For the text-containing cell, return its midpoint in [x, y] coordinate format. 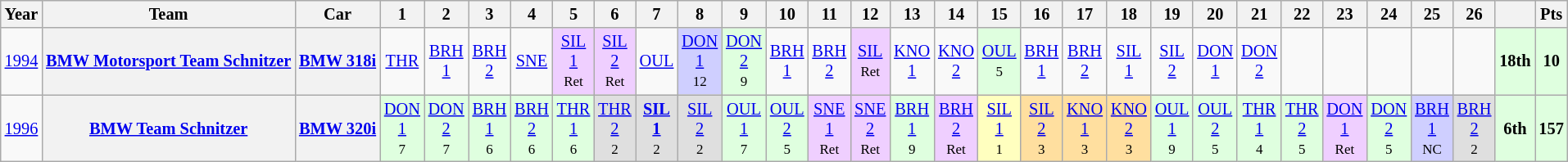
26 [1475, 14]
BMW Motorsport Team Schnitzer [169, 61]
KNO23 [1129, 128]
8 [700, 14]
17 [1085, 14]
OUL [657, 61]
KNO1 [912, 61]
BRH16 [490, 128]
DON29 [744, 61]
9 [744, 14]
15 [999, 14]
THR25 [1302, 128]
6th [1515, 128]
SIL11 [999, 128]
SIL12 [657, 128]
157 [1552, 128]
BRH26 [532, 128]
2 [446, 14]
BMW Team Schnitzer [169, 128]
SIL23 [1042, 128]
SIL22 [700, 128]
SNE2Ret [870, 128]
THR14 [1259, 128]
BRH22 [1475, 128]
20 [1215, 14]
DON17 [402, 128]
Team [169, 14]
24 [1389, 14]
25 [1432, 14]
BRH2Ret [956, 128]
OUL19 [1172, 128]
21 [1259, 14]
DON25 [1389, 128]
18 [1129, 14]
THR22 [614, 128]
BRH19 [912, 128]
SIL1Ret [573, 61]
19 [1172, 14]
OUL5 [999, 61]
12 [870, 14]
4 [532, 14]
23 [1344, 14]
THR16 [573, 128]
SILRet [870, 61]
Year [21, 14]
3 [490, 14]
DON27 [446, 128]
13 [912, 14]
SIL2Ret [614, 61]
1996 [21, 128]
SNE1Ret [830, 128]
OUL17 [744, 128]
THR [402, 61]
DON112 [700, 61]
Pts [1552, 14]
KNO2 [956, 61]
11 [830, 14]
Car [338, 14]
BRH1NC [1432, 128]
DON1 [1215, 61]
BMW 318i [338, 61]
14 [956, 14]
18th [1515, 61]
DON2 [1259, 61]
DON1Ret [1344, 128]
6 [614, 14]
SIL1 [1129, 61]
SNE [532, 61]
1 [402, 14]
16 [1042, 14]
SIL2 [1172, 61]
BMW 320i [338, 128]
1994 [21, 61]
5 [573, 14]
KNO13 [1085, 128]
7 [657, 14]
22 [1302, 14]
